Extract the [X, Y] coordinate from the center of the cell holding the provided text.  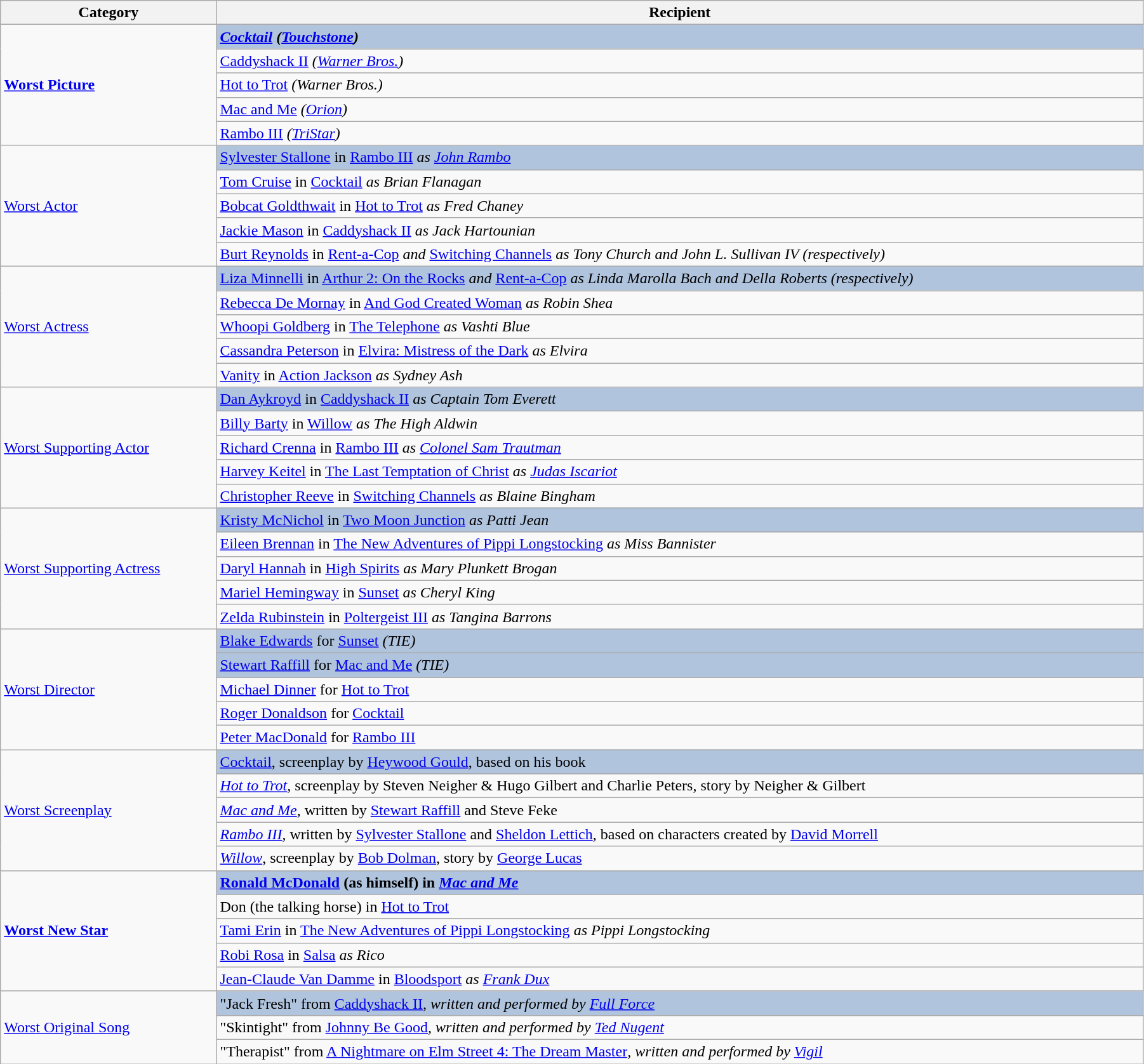
Peter MacDonald for Rambo III [680, 738]
Robi Rosa in Salsa as Rico [680, 955]
Worst Actress [109, 326]
Cassandra Peterson in Elvira: Mistress of the Dark as Elvira [680, 351]
"Therapist" from A Nightmare on Elm Street 4: The Dream Master, written and performed by Vigil [680, 1051]
Michael Dinner for Hot to Trot [680, 689]
Worst Supporting Actress [109, 568]
Liza Minnelli in Arthur 2: On the Rocks and Rent-a-Cop as Linda Marolla Bach and Della Roberts (respectively) [680, 278]
Tom Cruise in Cocktail as Brian Flanagan [680, 182]
Roger Donaldson for Cocktail [680, 714]
Bobcat Goldthwait in Hot to Trot as Fred Chaney [680, 206]
Jean-Claude Van Damme in Bloodsport as Frank Dux [680, 979]
Vanity in Action Jackson as Sydney Ash [680, 375]
Harvey Keitel in The Last Temptation of Christ as Judas Iscariot [680, 472]
Cocktail, screenplay by Heywood Gould, based on his book [680, 762]
Cocktail (Touchstone) [680, 37]
Rambo III (TriStar) [680, 133]
Christopher Reeve in Switching Channels as Blaine Bingham [680, 496]
Worst Original Song [109, 1027]
Rebecca De Mornay in And God Created Woman as Robin Shea [680, 303]
Richard Crenna in Rambo III as Colonel Sam Trautman [680, 448]
Blake Edwards for Sunset (TIE) [680, 641]
Whoopi Goldberg in The Telephone as Vashti Blue [680, 327]
Hot to Trot (Warner Bros.) [680, 85]
Mac and Me, written by Stewart Raffill and Steve Feke [680, 810]
Willow, screenplay by Bob Dolman, story by George Lucas [680, 858]
Worst New Star [109, 931]
Worst Picture [109, 85]
Eileen Brennan in The New Adventures of Pippi Longstocking as Miss Bannister [680, 544]
Worst Director [109, 689]
Mariel Hemingway in Sunset as Cheryl King [680, 592]
Worst Supporting Actor [109, 448]
Tami Erin in The New Adventures of Pippi Longstocking as Pippi Longstocking [680, 931]
Sylvester Stallone in Rambo III as John Rambo [680, 157]
Worst Actor [109, 206]
Burt Reynolds in Rent-a-Cop and Switching Channels as Tony Church and John L. Sullivan IV (respectively) [680, 254]
Billy Barty in Willow as The High Aldwin [680, 423]
Zelda Rubinstein in Poltergeist III as Tangina Barrons [680, 616]
Worst Screenplay [109, 810]
Stewart Raffill for Mac and Me (TIE) [680, 665]
Recipient [680, 13]
Jackie Mason in Caddyshack II as Jack Hartounian [680, 230]
Caddyshack II (Warner Bros.) [680, 61]
"Jack Fresh" from Caddyshack II, written and performed by Full Force [680, 1003]
Ronald McDonald (as himself) in Mac and Me [680, 882]
Rambo III, written by Sylvester Stallone and Sheldon Lettich, based on characters created by David Morrell [680, 834]
Daryl Hannah in High Spirits as Mary Plunkett Brogan [680, 568]
Don (the talking horse) in Hot to Trot [680, 907]
Kristy McNichol in Two Moon Junction as Patti Jean [680, 520]
Hot to Trot, screenplay by Steven Neigher & Hugo Gilbert and Charlie Peters, story by Neigher & Gilbert [680, 786]
Mac and Me (Orion) [680, 109]
Dan Aykroyd in Caddyshack II as Captain Tom Everett [680, 399]
Category [109, 13]
"Skintight" from Johnny Be Good, written and performed by Ted Nugent [680, 1027]
